From the cell containing the given text, extract its center point as [X, Y] coordinate. 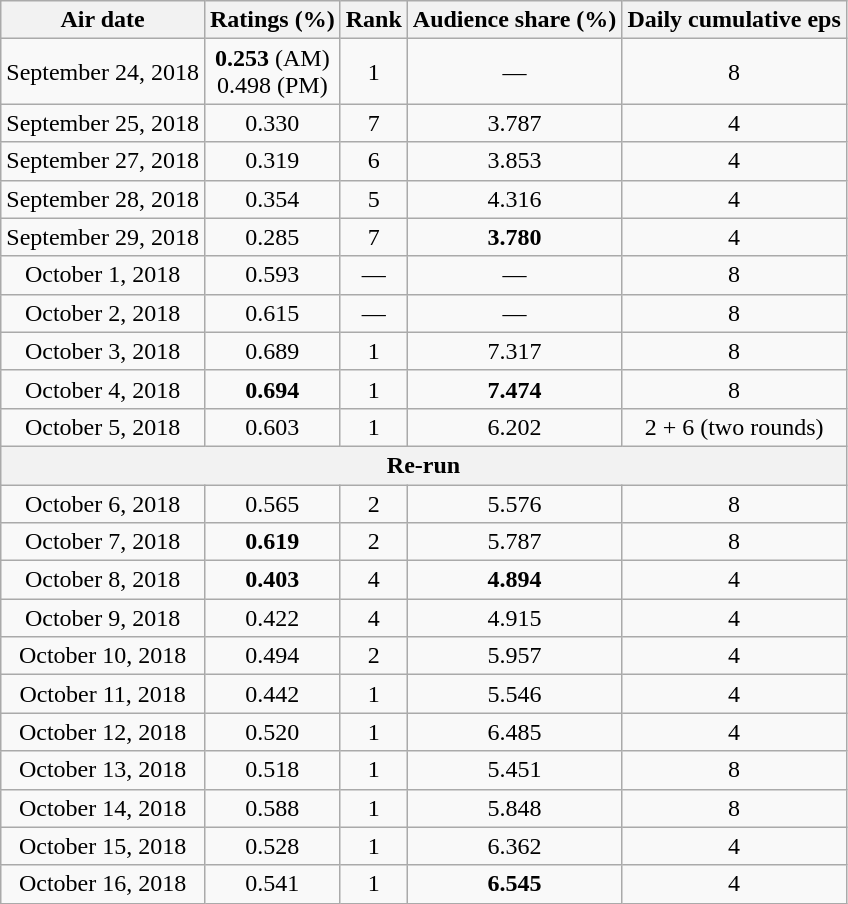
September 25, 2018 [103, 123]
4.316 [514, 199]
September 29, 2018 [103, 237]
October 10, 2018 [103, 656]
September 27, 2018 [103, 161]
0.494 [272, 656]
5.848 [514, 808]
6.485 [514, 732]
Daily cumulative eps [734, 20]
0.253 (AM)0.498 (PM) [272, 72]
3.780 [514, 237]
0.520 [272, 732]
October 2, 2018 [103, 313]
Rank [374, 20]
September 28, 2018 [103, 199]
0.619 [272, 542]
Ratings (%) [272, 20]
6.545 [514, 884]
7.317 [514, 351]
6.202 [514, 427]
October 13, 2018 [103, 770]
October 12, 2018 [103, 732]
October 3, 2018 [103, 351]
0.593 [272, 275]
0.285 [272, 237]
3.853 [514, 161]
2 + 6 (two rounds) [734, 427]
0.403 [272, 580]
5.546 [514, 694]
Re-run [424, 465]
October 15, 2018 [103, 846]
0.603 [272, 427]
October 1, 2018 [103, 275]
September 24, 2018 [103, 72]
0.518 [272, 770]
October 8, 2018 [103, 580]
0.565 [272, 503]
0.422 [272, 618]
0.442 [272, 694]
October 6, 2018 [103, 503]
Air date [103, 20]
5.787 [514, 542]
0.689 [272, 351]
6 [374, 161]
5.957 [514, 656]
7.474 [514, 389]
0.319 [272, 161]
October 5, 2018 [103, 427]
0.615 [272, 313]
5.576 [514, 503]
6.362 [514, 846]
3.787 [514, 123]
0.528 [272, 846]
October 7, 2018 [103, 542]
0.588 [272, 808]
4.915 [514, 618]
0.330 [272, 123]
0.354 [272, 199]
October 4, 2018 [103, 389]
5 [374, 199]
Audience share (%) [514, 20]
0.694 [272, 389]
October 14, 2018 [103, 808]
5.451 [514, 770]
4.894 [514, 580]
October 9, 2018 [103, 618]
0.541 [272, 884]
October 11, 2018 [103, 694]
October 16, 2018 [103, 884]
